Return [x, y] of the center of cell containing provided text 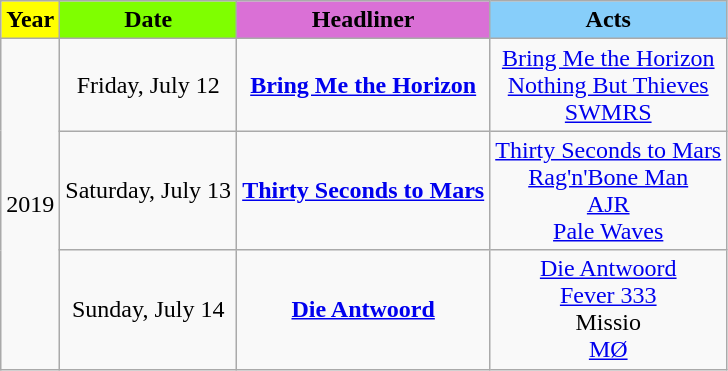
Friday, July 12 [148, 85]
Bring Me the Horizon [364, 85]
Sunday, July 14 [148, 310]
Die Antwoord [364, 310]
Date [148, 20]
2019 [30, 204]
Die AntwoordFever 333MissioMØ [608, 310]
Headliner [364, 20]
Thirty Seconds to Mars [364, 190]
Year [30, 20]
Saturday, July 13 [148, 190]
Thirty Seconds to Mars Rag'n'Bone Man AJRPale Waves [608, 190]
Acts [608, 20]
Bring Me the Horizon Nothing But Thieves SWMRS [608, 85]
